Scan for the cell matching the given text and deliver its [x, y] coordinate at center. 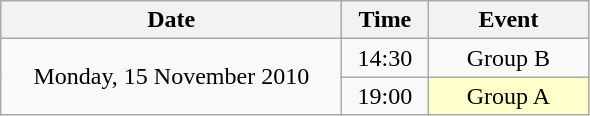
Time [385, 20]
Group B [508, 58]
Date [172, 20]
14:30 [385, 58]
Event [508, 20]
19:00 [385, 96]
Group A [508, 96]
Monday, 15 November 2010 [172, 77]
